Determine the [x, y] coordinate at the center of the cell enclosing the given text.  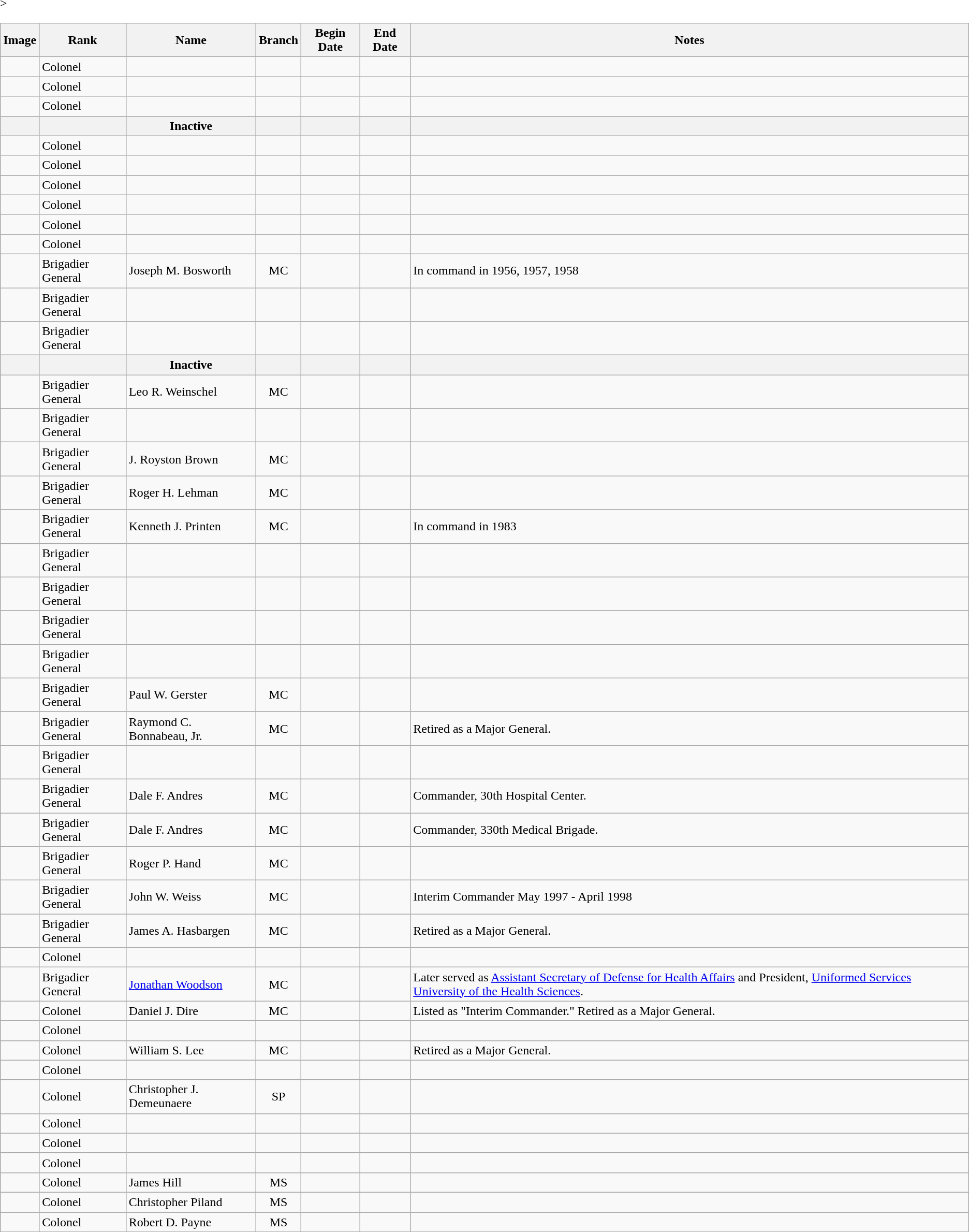
Rank [83, 40]
Christopher Piland [190, 1202]
Commander, 330th Medical Brigade. [689, 830]
Christopher J. Demeunaere [190, 1097]
In command in 1956, 1957, 1958 [689, 270]
Later served as Assistant Secretary of Defense for Health Affairs and President, Uniformed Services University of the Health Sciences. [689, 984]
James Hill [190, 1182]
Roger P. Hand [190, 864]
Begin Date [330, 40]
Kenneth J. Printen [190, 526]
Joseph M. Bosworth [190, 270]
SP [278, 1097]
Jonathan Woodson [190, 984]
Branch [278, 40]
Image [20, 40]
J. Royston Brown [190, 459]
William S. Lee [190, 1050]
End Date [385, 40]
In command in 1983 [689, 526]
Listed as "Interim Commander." Retired as a Major General. [689, 1011]
James A. Hasbargen [190, 931]
Robert D. Payne [190, 1222]
Name [190, 40]
Notes [689, 40]
John W. Weiss [190, 897]
Roger H. Lehman [190, 493]
Daniel J. Dire [190, 1011]
Leo R. Weinschel [190, 392]
Commander, 30th Hospital Center. [689, 795]
Paul W. Gerster [190, 695]
Raymond C. Bonnabeau, Jr. [190, 728]
Interim Commander May 1997 - April 1998 [689, 897]
